Return the (x, y) coordinate for the center point of the cell that contains the specified text.  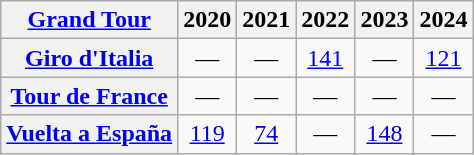
74 (266, 134)
Grand Tour (90, 20)
2024 (444, 20)
121 (444, 58)
119 (208, 134)
2020 (208, 20)
2023 (384, 20)
Giro d'Italia (90, 58)
148 (384, 134)
Tour de France (90, 96)
141 (326, 58)
2022 (326, 20)
Vuelta a España (90, 134)
2021 (266, 20)
